Capture the cell that displays the provided text and extract its (X, Y) central coordinate. 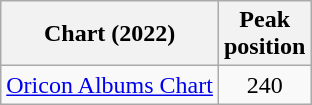
Oricon Albums Chart (110, 85)
240 (264, 85)
Peakposition (264, 34)
Chart (2022) (110, 34)
